Identify which cell holds the provided text, then report its [x, y] central coordinate. 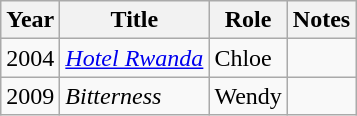
Chloe [248, 58]
Wendy [248, 96]
Role [248, 20]
Bitterness [134, 96]
Notes [321, 20]
2009 [30, 96]
Title [134, 20]
Hotel Rwanda [134, 58]
2004 [30, 58]
Year [30, 20]
